Find where the given text appears and provide that cell's center as [x, y] coordinate. 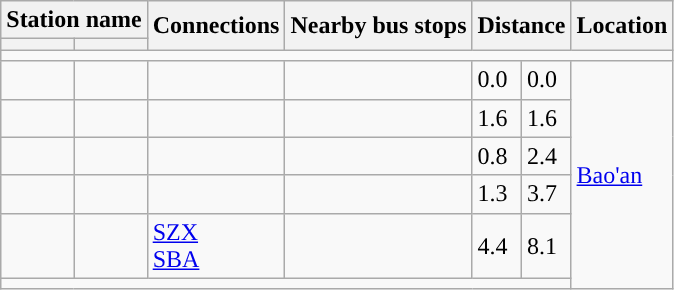
0.8 [497, 156]
Nearby bus stops [378, 26]
Bao'an [622, 175]
Station name [74, 20]
1.3 [497, 194]
3.7 [547, 194]
Location [622, 26]
Distance [522, 26]
4.4 [497, 246]
Connections [216, 26]
2.4 [547, 156]
SZX SBA [216, 246]
8.1 [547, 246]
